Scan for the cell matching the given text and deliver its (x, y) coordinate at center. 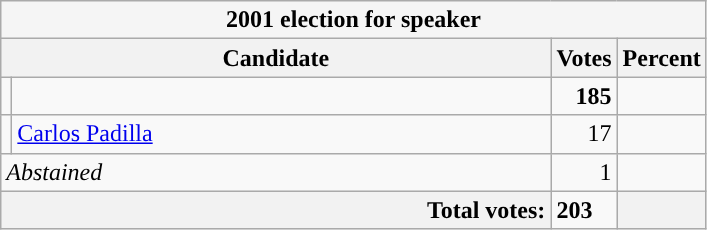
185 (584, 96)
Votes (584, 58)
Carlos Padilla (282, 134)
1 (584, 172)
Percent (662, 58)
Abstained (276, 172)
Candidate (276, 58)
203 (584, 210)
17 (584, 134)
Total votes: (276, 210)
2001 election for speaker (354, 20)
